Capture the cell that displays the provided text and extract its [x, y] central coordinate. 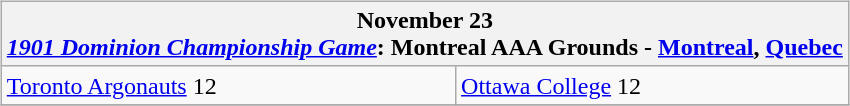
Toronto Argonauts 12 [228, 85]
November 231901 Dominion Championship Game: Montreal AAA Grounds - Montreal, Quebec [424, 34]
Ottawa College 12 [652, 85]
